Find where the given text appears and provide that cell's center as [X, Y] coordinate. 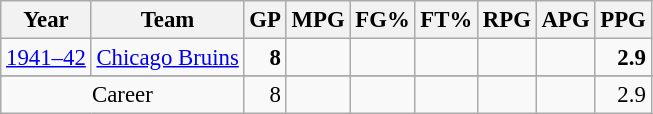
RPG [508, 20]
Chicago Bruins [168, 58]
Career [122, 95]
FT% [446, 20]
Year [46, 20]
MPG [318, 20]
GP [265, 20]
FG% [382, 20]
1941–42 [46, 58]
Team [168, 20]
APG [566, 20]
PPG [623, 20]
